Detect which cell encompasses the target text, then output its [x, y] center coordinate. 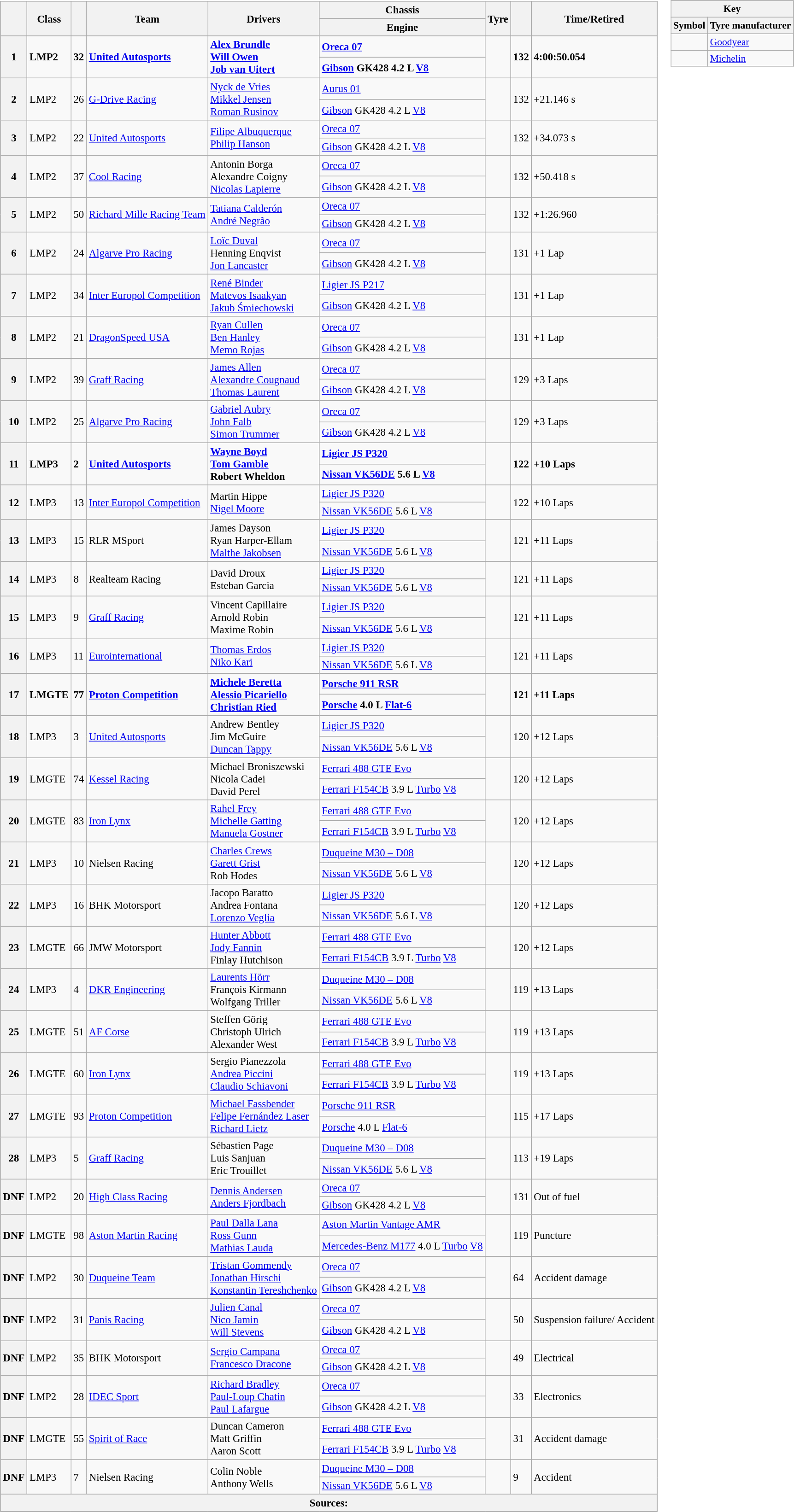
Tyre manufacturer [751, 25]
19 [14, 779]
74 [78, 779]
Symbol [689, 25]
Julien Canal Nico Jamin Will Stevens [264, 1319]
Time/Retired [594, 18]
Ligier JS P217 [402, 285]
35 [78, 1358]
77 [78, 695]
Goodyear [751, 42]
Key [732, 9]
IDEC Sport [147, 1396]
Laurents Hörr François Kirmann Wolfgang Triller [264, 990]
37 [78, 176]
12 [14, 502]
Panis Racing [147, 1319]
4:00:50.054 [594, 57]
Aston Martin Racing [147, 1235]
Nyck de Vries Mikkel Jensen Roman Rusinov [264, 99]
+21.146 s [594, 99]
Steffen Görig Christoph Ulrich Alexander West [264, 1032]
Tristan Gommendy Jonathan Hirschi Konstantin Tereshchenko [264, 1278]
Antonin Borga Alexandre Coigny Nicolas Lapierre [264, 176]
G-Drive Racing [147, 99]
Paul Dalla Lana Ross Gunn Mathias Lauda [264, 1235]
Mercedes-Benz M177 4.0 L Turbo V8 [402, 1246]
23 [14, 947]
Michele Beretta Alessio Picariello Christian Ried [264, 695]
Richard Bradley Paul-Loup Chatin Paul Lafargue [264, 1396]
Michelin [751, 58]
Rahel Frey Michelle Gatting Manuela Gostner [264, 821]
Accident [594, 1477]
Hunter Abbott Jody Fannin Finlay Hutchison [264, 947]
49 [521, 1358]
James Allen Alexandre Cougnaud Thomas Laurent [264, 379]
Duncan Cameron Matt Griffin Aaron Scott [264, 1439]
Tatiana Calderón André Negrão [264, 215]
18 [14, 736]
64 [521, 1278]
Electrical [594, 1358]
Filipe Albuquerque Philip Hanson [264, 137]
Jacopo Baratto Andrea Fontana Lorenzo Veglia [264, 905]
Aston Martin Vantage AMR [402, 1225]
30 [78, 1278]
Dennis Andersen Anders Fjordbach [264, 1197]
93 [78, 1116]
Vincent Capillaire Arnold Robin Maxime Robin [264, 618]
1 [14, 57]
Tyre [498, 18]
60 [78, 1074]
98 [78, 1235]
+17 Laps [594, 1116]
Kessel Racing [147, 779]
Class [49, 18]
Chassis [402, 10]
32 [78, 57]
Sébastien Page Luis Sanjuan Eric Trouillet [264, 1158]
Sources: [329, 1503]
Realteam Racing [147, 579]
DragonSpeed USA [147, 338]
Sergio Pianezzola Andrea Piccini Claudio Schiavoni [264, 1074]
6 [14, 253]
+19 Laps [594, 1158]
Eurointernational [147, 656]
Michael Fassbender Felipe Fernández Laser Richard Lietz [264, 1116]
14 [14, 579]
René Binder Matevos Isaakyan Jakub Śmiechowski [264, 295]
David Droux Esteban Garcia [264, 579]
27 [14, 1116]
Thomas Erdos Niko Kari [264, 656]
Wayne Boyd Tom Gamble Robert Wheldon [264, 464]
AF Corse [147, 1032]
Richard Mille Racing Team [147, 215]
33 [521, 1396]
55 [78, 1439]
Gabriel Aubry John Falb Simon Trummer [264, 422]
Aurus 01 [402, 89]
17 [14, 695]
Loïc Duval Henning Enqvist Jon Lancaster [264, 253]
Team [147, 18]
83 [78, 821]
Electronics [594, 1396]
Ryan Cullen Ben Hanley Memo Rojas [264, 338]
51 [78, 1032]
Suspension failure/ Accident [594, 1319]
Sergio Campana Francesco Dracone [264, 1358]
115 [521, 1116]
Drivers [264, 18]
39 [78, 379]
+34.073 s [594, 137]
Cool Racing [147, 176]
Spirit of Race [147, 1439]
Michael Broniszewski Nicola Cadei David Perel [264, 779]
JMW Motorsport [147, 947]
Alex Brundle Will Owen Job van Uitert [264, 57]
+50.418 s [594, 176]
Andrew Bentley Jim McGuire Duncan Tappy [264, 736]
Charles Crews Garett Grist Rob Hodes [264, 863]
34 [78, 295]
Duqueine Team [147, 1278]
Puncture [594, 1235]
Martin Hippe Nigel Moore [264, 502]
High Class Racing [147, 1197]
113 [521, 1158]
Colin Noble Anthony Wells [264, 1477]
Out of fuel [594, 1197]
66 [78, 947]
+1:26.960 [594, 215]
RLR MSport [147, 541]
DKR Engineering [147, 990]
Engine [402, 28]
James Dayson Ryan Harper-Ellam Malthe Jakobsen [264, 541]
